Identify which cell holds the provided text, then report its [x, y] central coordinate. 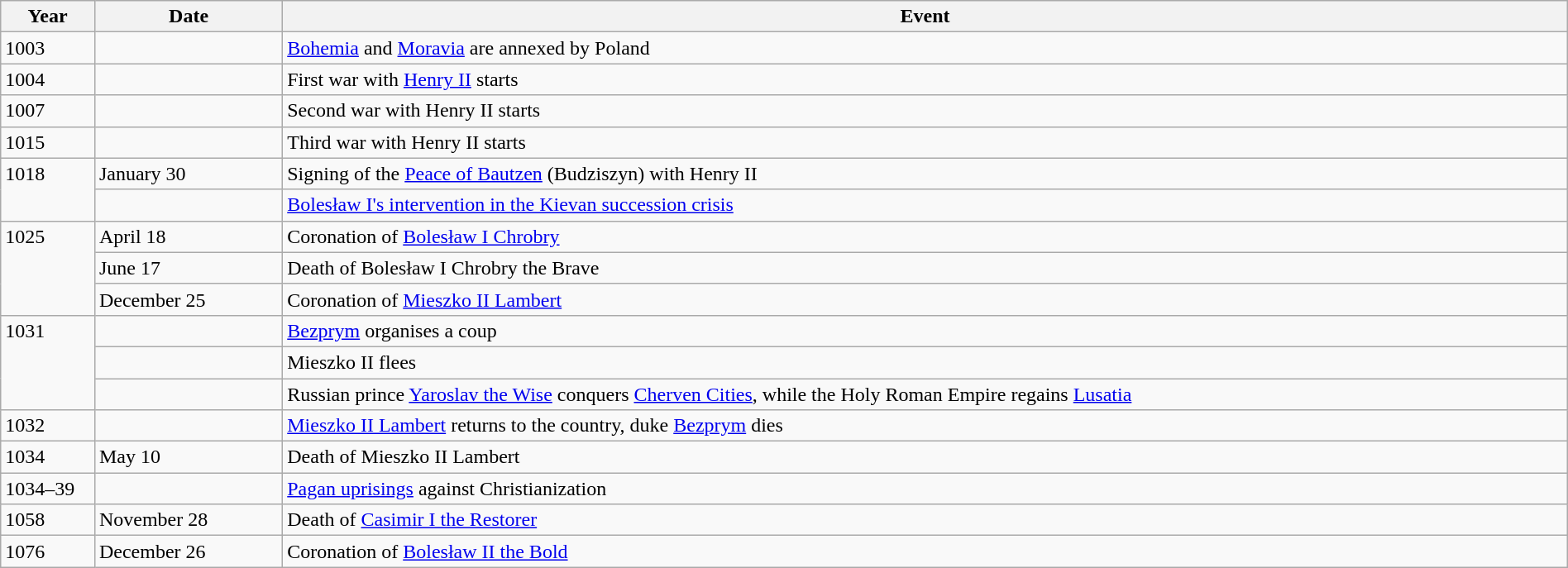
Coronation of Mieszko II Lambert [925, 299]
1007 [48, 111]
April 18 [189, 236]
Third war with Henry II starts [925, 142]
Signing of the Peace of Bautzen (Budziszyn) with Henry II [925, 174]
1018 [48, 189]
Coronation of Bolesław I Chrobry [925, 236]
1034 [48, 457]
January 30 [189, 174]
Pagan uprisings against Christianization [925, 489]
Mieszko II flees [925, 362]
Mieszko II Lambert returns to the country, duke Bezprym dies [925, 426]
1034–39 [48, 489]
Coronation of Bolesław II the Bold [925, 551]
Event [925, 17]
First war with Henry II starts [925, 79]
November 28 [189, 520]
June 17 [189, 268]
1015 [48, 142]
December 26 [189, 551]
May 10 [189, 457]
Bezprym organises a coup [925, 331]
Bohemia and Moravia are annexed by Poland [925, 48]
1003 [48, 48]
Year [48, 17]
1032 [48, 426]
1004 [48, 79]
Date [189, 17]
Death of Casimir I the Restorer [925, 520]
Bolesław I's intervention in the Kievan succession crisis [925, 205]
1058 [48, 520]
1076 [48, 551]
1025 [48, 268]
Death of Mieszko II Lambert [925, 457]
Death of Bolesław I Chrobry the Brave [925, 268]
December 25 [189, 299]
Second war with Henry II starts [925, 111]
Russian prince Yaroslav the Wise conquers Cherven Cities, while the Holy Roman Empire regains Lusatia [925, 394]
1031 [48, 362]
